Determine the (X, Y) coordinate at the center of the cell enclosing the given text.  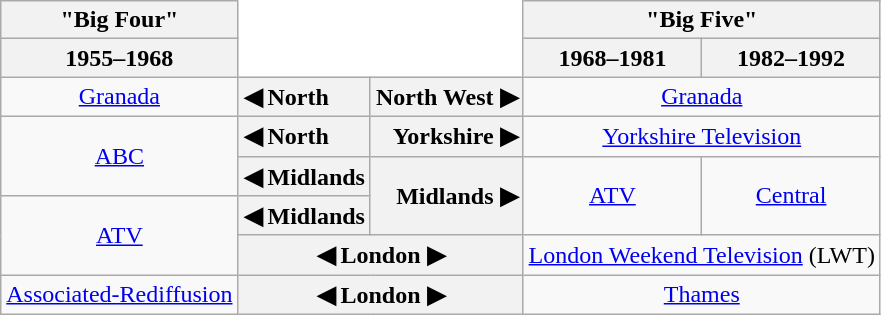
Yorkshire Television (702, 136)
Yorkshire ▶ (446, 136)
Central (792, 196)
1968–1981 (612, 58)
Associated-Rediffusion (120, 295)
1955–1968 (120, 58)
Midlands ▶ (446, 196)
"Big Five" (702, 20)
London Weekend Television (LWT) (702, 255)
Thames (702, 295)
ABC (120, 156)
North West ▶ (446, 97)
"Big Four" (120, 20)
1982–1992 (792, 58)
